Scan for the cell matching the given text and deliver its (X, Y) coordinate at center. 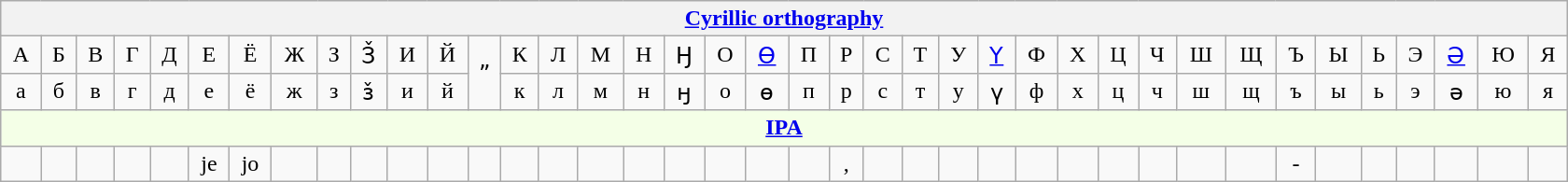
в (95, 91)
С (883, 55)
IPA (784, 128)
Ъ (1295, 55)
Т (920, 55)
Э (1415, 55)
М (601, 55)
Ж (295, 55)
м (601, 91)
н (644, 91)
ӈ (684, 91)
, (846, 163)
ц (1118, 91)
Г (133, 55)
ө (767, 91)
ю (1503, 91)
О (724, 55)
Ь (1379, 55)
ы (1338, 91)
- (1295, 163)
У (958, 55)
Cyrillic orthography (784, 19)
ж (295, 91)
П (808, 55)
ү (997, 91)
з̌ (369, 91)
Ё (250, 55)
З (334, 55)
Д (170, 55)
с (883, 91)
Е (209, 55)
е (209, 91)
ь (1379, 91)
п (808, 91)
й (448, 91)
Б (59, 55)
Ш (1201, 55)
Ы (1338, 55)
ч (1157, 91)
л (558, 91)
Ф (1037, 55)
В (95, 55)
А (21, 55)
К (519, 55)
Ө (767, 55)
я (1548, 91)
з (334, 91)
Ч (1157, 55)
Х (1077, 55)
Я (1548, 55)
д (170, 91)
Ӈ (684, 55)
je (209, 163)
ш (1201, 91)
Р (846, 55)
к (519, 91)
г (133, 91)
а (21, 91)
б (59, 91)
э (1415, 91)
ˮ (483, 73)
р (846, 91)
З̌ (369, 55)
Л (558, 55)
ф (1037, 91)
Н (644, 55)
ъ (1295, 91)
jo (250, 163)
Щ (1252, 55)
Ю (1503, 55)
и (407, 91)
ә (1456, 91)
Ү (997, 55)
ё (250, 91)
т (920, 91)
о (724, 91)
Ц (1118, 55)
И (407, 55)
Й (448, 55)
щ (1252, 91)
у (958, 91)
х (1077, 91)
Ә (1456, 55)
